Return (X, Y) of the center of cell containing provided text 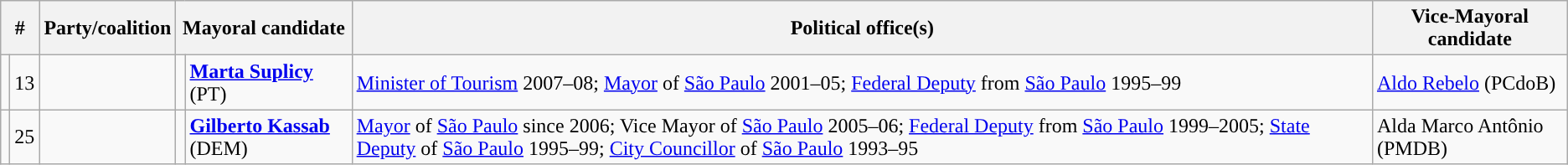
13 (25, 82)
Party/coalition (107, 28)
Vice-Mayoral candidate (1469, 28)
Political office(s) (862, 28)
Marta Suplicy (PT) (268, 82)
Minister of Tourism 2007–08; Mayor of São Paulo 2001–05; Federal Deputy from São Paulo 1995–99 (862, 82)
Gilberto Kassab (DEM) (268, 137)
25 (25, 137)
Aldo Rebelo (PCdoB) (1469, 82)
Mayoral candidate (264, 28)
# (20, 28)
Alda Marco Antônio (PMDB) (1469, 137)
